Extract the [X, Y] coordinate from the center of the cell holding the provided text.  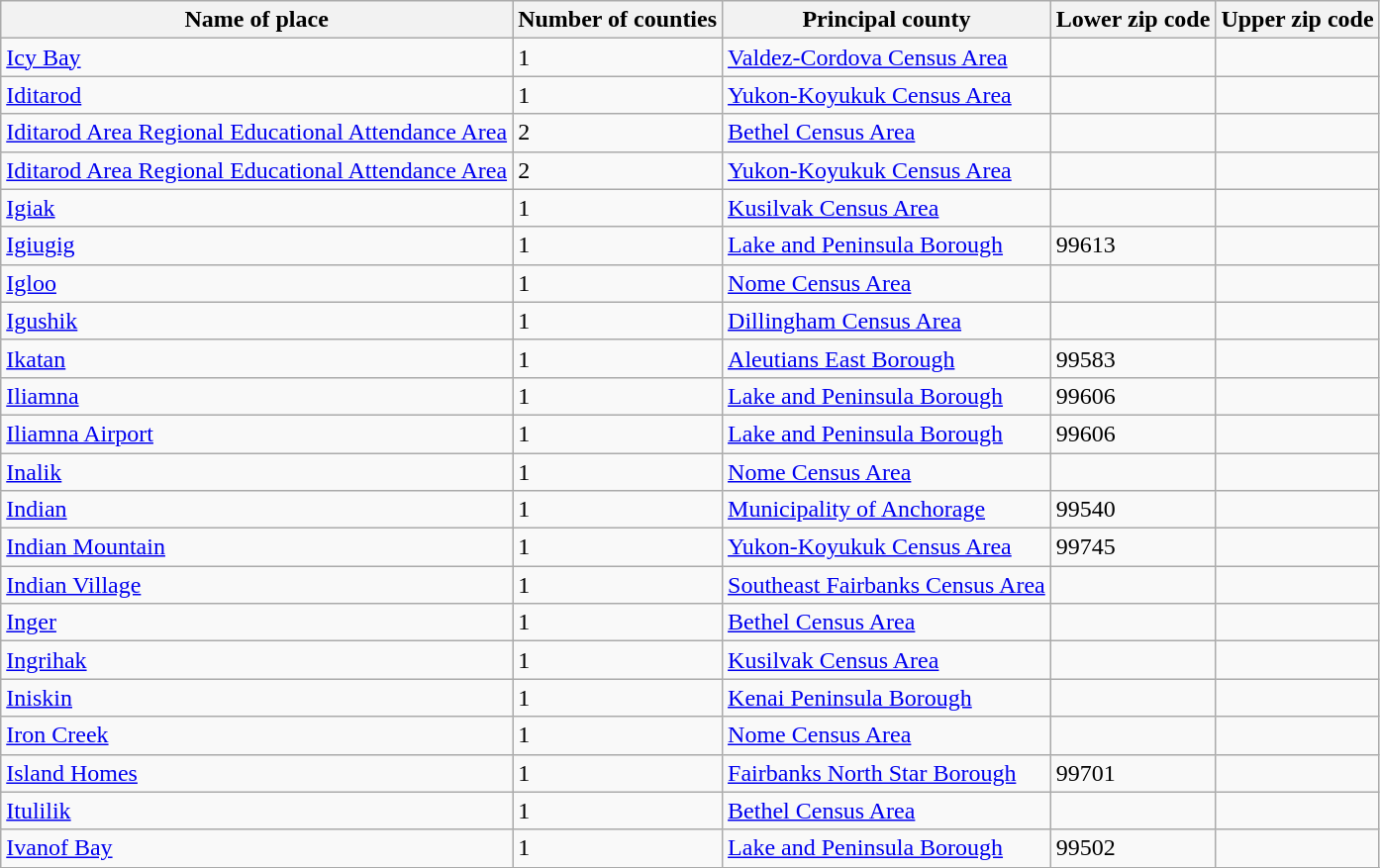
Name of place [257, 20]
Indian [257, 510]
99701 [1133, 773]
Principal county [887, 20]
Dillingham Census Area [887, 321]
Igiugig [257, 245]
Iditarod [257, 95]
Kenai Peninsula Borough [887, 698]
Ivanof Bay [257, 848]
Iron Creek [257, 735]
Aleutians East Borough [887, 358]
99502 [1133, 848]
Indian Village [257, 585]
99613 [1133, 245]
Iliamna [257, 396]
Igiak [257, 208]
99540 [1133, 510]
Inger [257, 623]
Iniskin [257, 698]
Itulilik [257, 811]
Icy Bay [257, 57]
99583 [1133, 358]
Number of counties [618, 20]
Inalik [257, 472]
Valdez-Cordova Census Area [887, 57]
Ikatan [257, 358]
Southeast Fairbanks Census Area [887, 585]
Island Homes [257, 773]
Indian Mountain [257, 547]
Upper zip code [1297, 20]
99745 [1133, 547]
Igloo [257, 283]
Municipality of Anchorage [887, 510]
Lower zip code [1133, 20]
Igushik [257, 321]
Fairbanks North Star Borough [887, 773]
Iliamna Airport [257, 434]
Ingrihak [257, 660]
